Extract the (x, y) coordinate from the center of the cell holding the provided text.  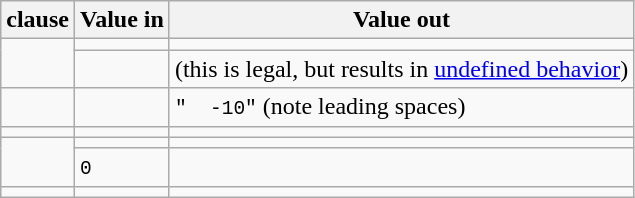
Value out (401, 20)
" -10" (note leading spaces) (401, 107)
(this is legal, but results in undefined behavior) (401, 69)
clause (38, 20)
Value in (122, 20)
0 (122, 167)
